Extract the (x, y) coordinate from the center of the cell holding the provided text.  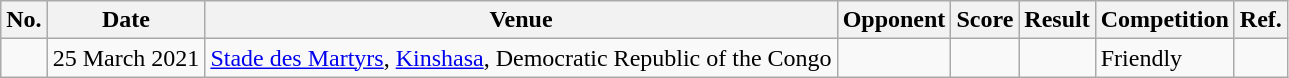
No. (24, 20)
Score (985, 20)
Opponent (894, 20)
Stade des Martyrs, Kinshasa, Democratic Republic of the Congo (521, 58)
Venue (521, 20)
Date (126, 20)
Result (1057, 20)
Competition (1164, 20)
Ref. (1260, 20)
Friendly (1164, 58)
25 March 2021 (126, 58)
